Find where the given text appears and provide that cell's center as (x, y) coordinate. 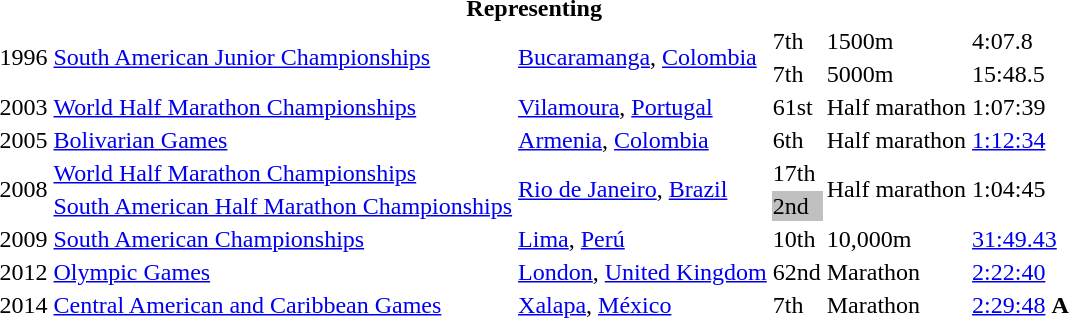
South American Junior Championships (283, 58)
10th (796, 239)
Bolivarian Games (283, 140)
Vilamoura, Portugal (643, 107)
South American Half Marathon Championships (283, 206)
Bucaramanga, Colombia (643, 58)
6th (796, 140)
10,000m (896, 239)
17th (796, 173)
62nd (796, 272)
Olympic Games (283, 272)
2nd (796, 206)
South American Championships (283, 239)
Marathon (896, 272)
London, United Kingdom (643, 272)
1500m (896, 41)
Lima, Perú (643, 239)
5000m (896, 74)
Armenia, Colombia (643, 140)
Rio de Janeiro, Brazil (643, 190)
61st (796, 107)
